Capture the cell that displays the provided text and extract its (x, y) central coordinate. 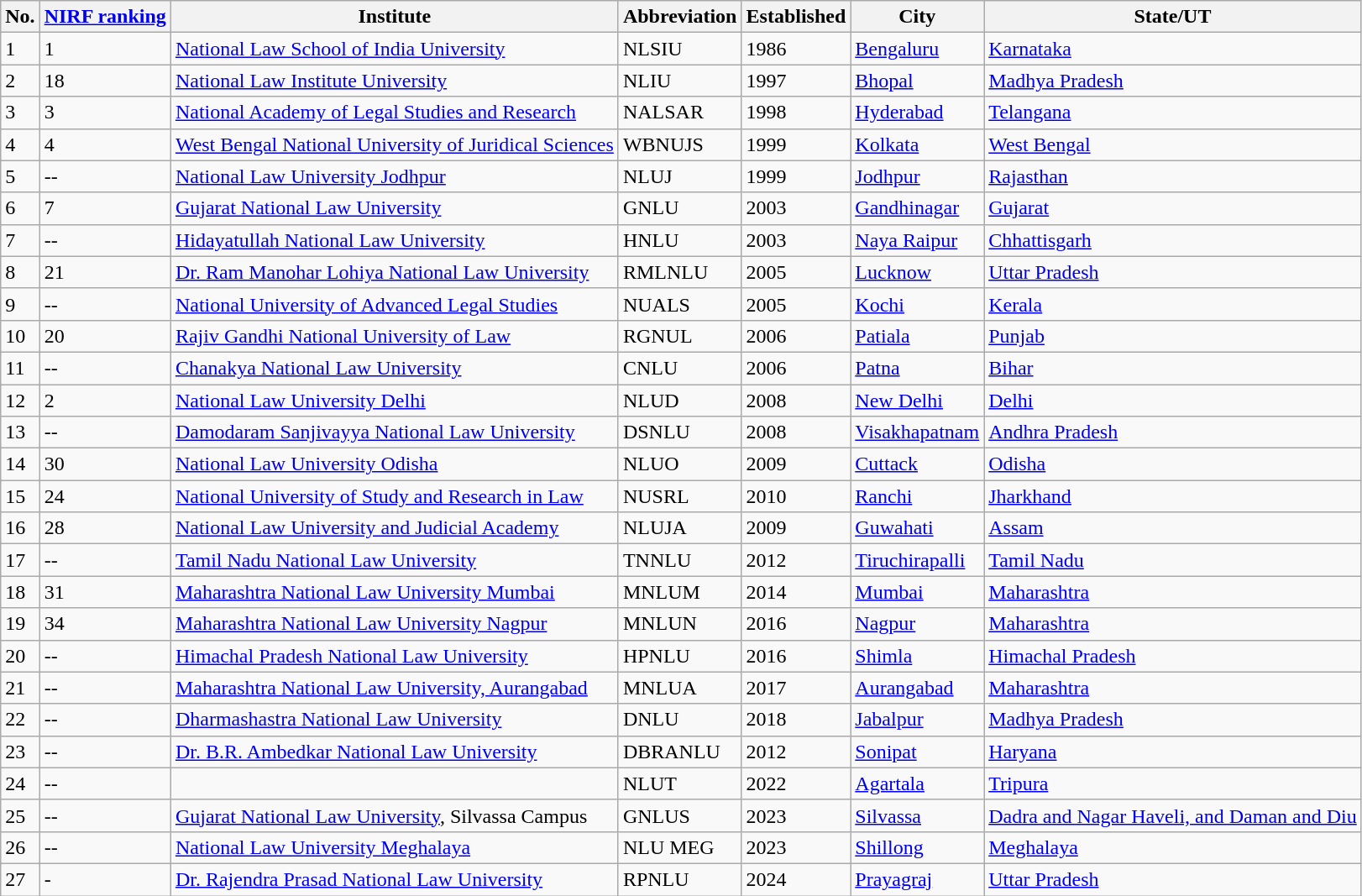
Shimla (917, 656)
NUALS (680, 304)
Institute (395, 17)
Maharashtra National Law University, Aurangabad (395, 688)
Bihar (1173, 368)
Visakhapatnam (917, 432)
NALSAR (680, 113)
Patna (917, 368)
Jodhpur (917, 176)
HNLU (680, 240)
Maharashtra National Law University Mumbai (395, 592)
Gujarat National Law University (395, 208)
City (917, 17)
Haryana (1173, 752)
Andhra Pradesh (1173, 432)
Chanakya National Law University (395, 368)
Chhattisgarh (1173, 240)
National Law School of India University (395, 49)
CNLU (680, 368)
6 (20, 208)
Tiruchirapalli (917, 560)
NLUJ (680, 176)
Kolkata (917, 144)
NLUT (680, 783)
NLIU (680, 81)
Karnataka (1173, 49)
RMLNLU (680, 272)
Shillong (917, 847)
12 (20, 401)
Bhopal (917, 81)
Silvassa (917, 815)
Tamil Nadu (1173, 560)
Himachal Pradesh National Law University (395, 656)
27 (20, 879)
New Delhi (917, 401)
- (105, 879)
Gujarat (1173, 208)
Tripura (1173, 783)
23 (20, 752)
Kerala (1173, 304)
DBRANLU (680, 752)
National Law University Delhi (395, 401)
Established (796, 17)
Gandhinagar (917, 208)
NLUJA (680, 528)
National University of Advanced Legal Studies (395, 304)
2017 (796, 688)
NLSIU (680, 49)
Hidayatullah National Law University (395, 240)
Tamil Nadu National Law University (395, 560)
Jharkhand (1173, 496)
NLUO (680, 464)
Kochi (917, 304)
11 (20, 368)
1986 (796, 49)
Rajiv Gandhi National University of Law (395, 336)
Nagpur (917, 624)
National Law University and Judicial Academy (395, 528)
Patiala (917, 336)
GNLU (680, 208)
National Law University Meghalaya (395, 847)
30 (105, 464)
2022 (796, 783)
HPNLU (680, 656)
28 (105, 528)
Bengaluru (917, 49)
MNLUN (680, 624)
Rajasthan (1173, 176)
West Bengal (1173, 144)
31 (105, 592)
National Law University Jodhpur (395, 176)
NLUD (680, 401)
Dr. Rajendra Prasad National Law University (395, 879)
Jabalpur (917, 720)
2018 (796, 720)
No. (20, 17)
Dharmashastra National Law University (395, 720)
NUSRL (680, 496)
1997 (796, 81)
National University of Study and Research in Law (395, 496)
RPNLU (680, 879)
National Law Institute University (395, 81)
Mumbai (917, 592)
Agartala (917, 783)
Prayagraj (917, 879)
West Bengal National University of Juridical Sciences (395, 144)
Abbreviation (680, 17)
Lucknow (917, 272)
Maharashtra National Law University Nagpur (395, 624)
17 (20, 560)
GNLUS (680, 815)
State/UT (1173, 17)
Aurangabad (917, 688)
5 (20, 176)
Assam (1173, 528)
DSNLU (680, 432)
2010 (796, 496)
Himachal Pradesh (1173, 656)
NLU MEG (680, 847)
13 (20, 432)
DNLU (680, 720)
Sonipat (917, 752)
MNLUM (680, 592)
MNLUA (680, 688)
2024 (796, 879)
15 (20, 496)
Telangana (1173, 113)
National Law University Odisha (395, 464)
Guwahati (917, 528)
Delhi (1173, 401)
16 (20, 528)
Dr. Ram Manohar Lohiya National Law University (395, 272)
34 (105, 624)
Cuttack (917, 464)
RGNUL (680, 336)
19 (20, 624)
TNNLU (680, 560)
10 (20, 336)
NIRF ranking (105, 17)
Ranchi (917, 496)
Damodaram Sanjivayya National Law University (395, 432)
National Academy of Legal Studies and Research (395, 113)
Odisha (1173, 464)
Dadra and Nagar Haveli, and Daman and Diu (1173, 815)
26 (20, 847)
9 (20, 304)
1998 (796, 113)
22 (20, 720)
8 (20, 272)
Hyderabad (917, 113)
Meghalaya (1173, 847)
25 (20, 815)
2014 (796, 592)
Punjab (1173, 336)
14 (20, 464)
Gujarat National Law University, Silvassa Campus (395, 815)
WBNUJS (680, 144)
Dr. B.R. Ambedkar National Law University (395, 752)
Naya Raipur (917, 240)
